Return (X, Y) of the center of cell containing provided text 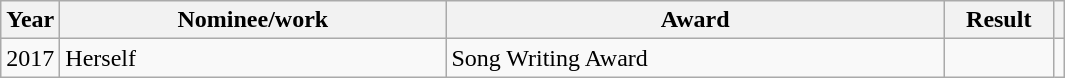
Year (30, 20)
Nominee/work (253, 20)
Award (696, 20)
2017 (30, 58)
Result (998, 20)
Song Writing Award (696, 58)
Herself (253, 58)
